Find where the given text appears and provide that cell's center as [X, Y] coordinate. 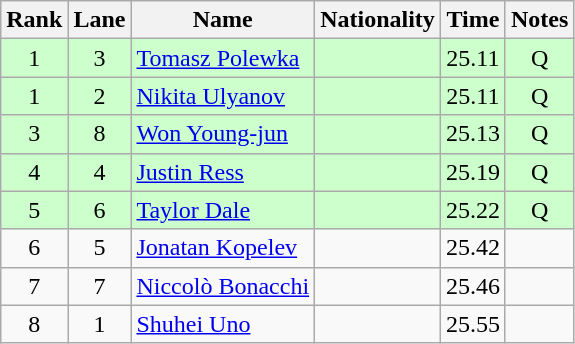
Name [223, 20]
Notes [539, 20]
Shuhei Uno [223, 324]
Time [472, 20]
25.46 [472, 286]
2 [100, 96]
25.55 [472, 324]
Nationality [378, 20]
Jonatan Kopelev [223, 248]
25.22 [472, 210]
Rank [34, 20]
Won Young-jun [223, 134]
Niccolò Bonacchi [223, 286]
Tomasz Polewka [223, 58]
25.19 [472, 172]
Nikita Ulyanov [223, 96]
25.13 [472, 134]
25.42 [472, 248]
Taylor Dale [223, 210]
Justin Ress [223, 172]
Lane [100, 20]
